From the cell containing the given text, extract its center point as (x, y) coordinate. 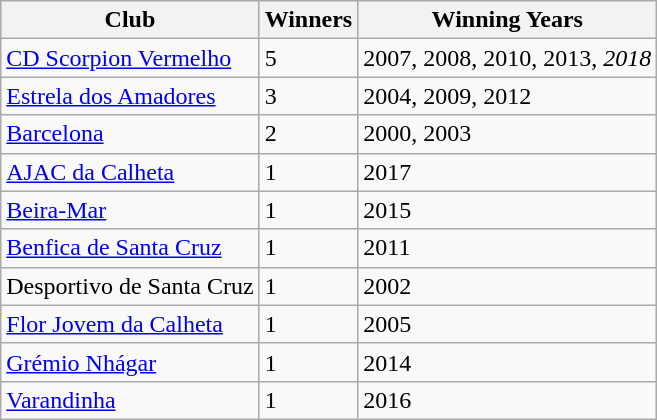
Beira-Mar (130, 210)
5 (308, 58)
Varandinha (130, 400)
2016 (508, 400)
Flor Jovem da Calheta (130, 324)
2015 (508, 210)
Winners (308, 20)
2005 (508, 324)
Benfica de Santa Cruz (130, 248)
Grémio Nhágar (130, 362)
3 (308, 96)
Winning Years (508, 20)
2017 (508, 172)
2014 (508, 362)
2011 (508, 248)
Club (130, 20)
2002 (508, 286)
2007, 2008, 2010, 2013, 2018 (508, 58)
2000, 2003 (508, 134)
AJAC da Calheta (130, 172)
Estrela dos Amadores (130, 96)
Barcelona (130, 134)
2 (308, 134)
2004, 2009, 2012 (508, 96)
CD Scorpion Vermelho (130, 58)
Desportivo de Santa Cruz (130, 286)
